Scan for the cell matching the given text and deliver its (x, y) coordinate at center. 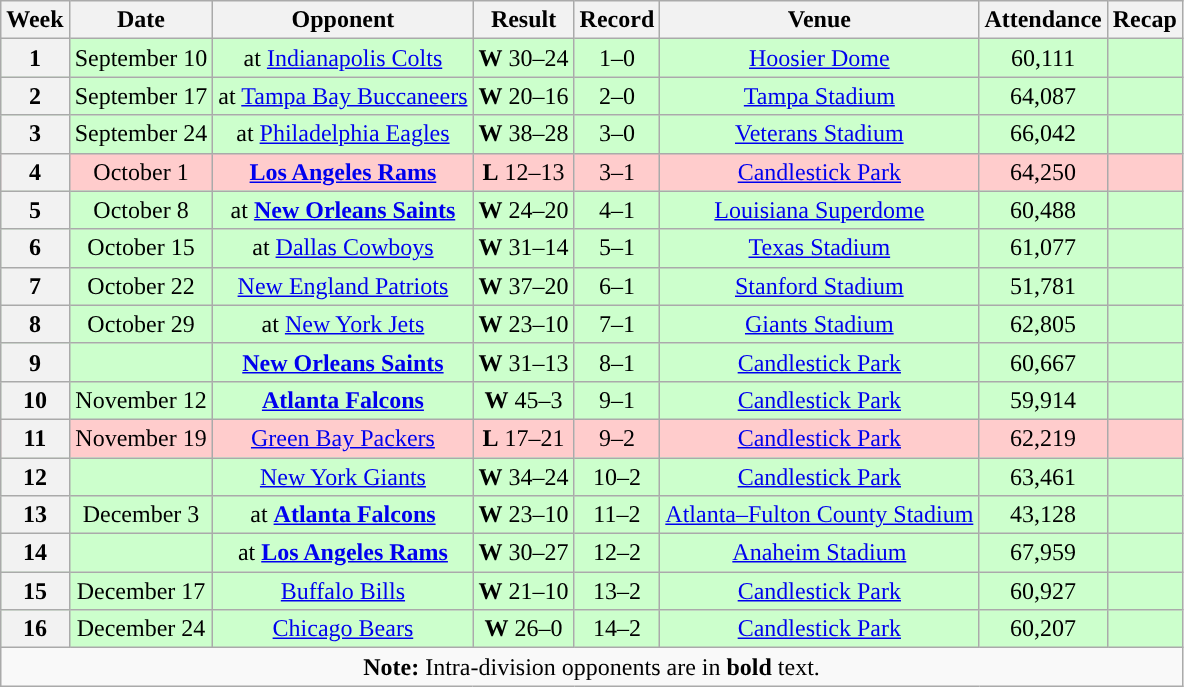
11 (35, 438)
10 (35, 400)
W 20–16 (524, 96)
7 (35, 286)
64,250 (1043, 172)
8–1 (617, 362)
Los Angeles Rams (343, 172)
9 (35, 362)
at Philadelphia Eagles (343, 134)
at New York Jets (343, 324)
Tampa Stadium (820, 96)
Chicago Bears (343, 629)
W 31–14 (524, 248)
at Tampa Bay Buccaneers (343, 96)
Texas Stadium (820, 248)
6–1 (617, 286)
at Indianapolis Colts (343, 58)
2 (35, 96)
60,207 (1043, 629)
3 (35, 134)
September 24 (141, 134)
Giants Stadium (820, 324)
Louisiana Superdome (820, 210)
3–1 (617, 172)
W 26–0 (524, 629)
October 15 (141, 248)
Anaheim Stadium (820, 553)
W 24–20 (524, 210)
14–2 (617, 629)
Veterans Stadium (820, 134)
at Los Angeles Rams (343, 553)
W 37–20 (524, 286)
November 12 (141, 400)
63,461 (1043, 477)
October 1 (141, 172)
December 17 (141, 591)
December 3 (141, 515)
61,077 (1043, 248)
64,087 (1043, 96)
New England Patriots (343, 286)
13 (35, 515)
Atlanta–Fulton County Stadium (820, 515)
5 (35, 210)
Result (524, 20)
W 30–24 (524, 58)
3–0 (617, 134)
at Atlanta Falcons (343, 515)
15 (35, 591)
11–2 (617, 515)
W 38–28 (524, 134)
60,488 (1043, 210)
Date (141, 20)
November 19 (141, 438)
6 (35, 248)
at Dallas Cowboys (343, 248)
W 21–10 (524, 591)
September 17 (141, 96)
Venue (820, 20)
62,805 (1043, 324)
Note: Intra-division opponents are in bold text. (592, 667)
7–1 (617, 324)
13–2 (617, 591)
9–1 (617, 400)
10–2 (617, 477)
67,959 (1043, 553)
12 (35, 477)
8 (35, 324)
66,042 (1043, 134)
W 30–27 (524, 553)
Green Bay Packers (343, 438)
W 34–24 (524, 477)
September 10 (141, 58)
Stanford Stadium (820, 286)
Opponent (343, 20)
1 (35, 58)
12–2 (617, 553)
2–0 (617, 96)
W 31–13 (524, 362)
Atlanta Falcons (343, 400)
16 (35, 629)
at New Orleans Saints (343, 210)
14 (35, 553)
L 12–13 (524, 172)
October 22 (141, 286)
1–0 (617, 58)
51,781 (1043, 286)
Buffalo Bills (343, 591)
October 8 (141, 210)
December 24 (141, 629)
Hoosier Dome (820, 58)
4–1 (617, 210)
New Orleans Saints (343, 362)
43,128 (1043, 515)
62,219 (1043, 438)
60,927 (1043, 591)
W 45–3 (524, 400)
9–2 (617, 438)
60,667 (1043, 362)
4 (35, 172)
Week (35, 20)
New York Giants (343, 477)
5–1 (617, 248)
L 17–21 (524, 438)
59,914 (1043, 400)
60,111 (1043, 58)
Record (617, 20)
Recap (1144, 20)
October 29 (141, 324)
Attendance (1043, 20)
